Find where the given text appears and provide that cell's center as [X, Y] coordinate. 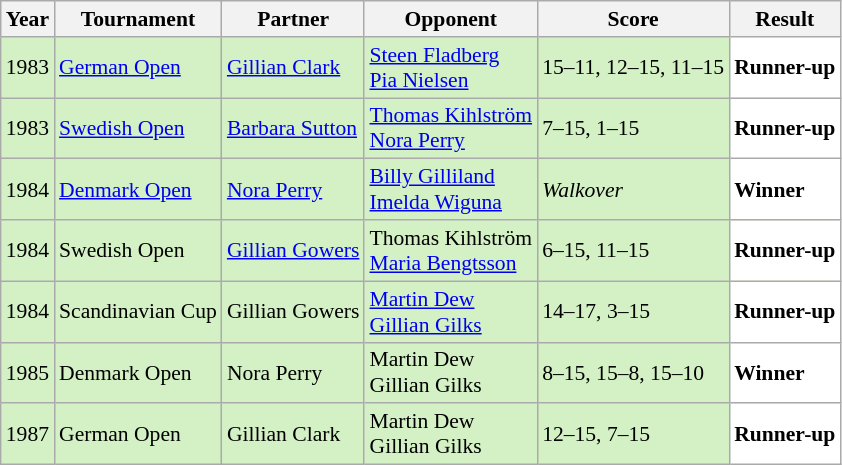
8–15, 15–8, 15–10 [633, 372]
Year [28, 19]
Result [784, 19]
Scandinavian Cup [138, 312]
14–17, 3–15 [633, 312]
1985 [28, 372]
Steen Fladberg Pia Nielsen [450, 68]
Barbara Sutton [294, 128]
Tournament [138, 19]
1987 [28, 434]
15–11, 12–15, 11–15 [633, 68]
Thomas Kihlström Maria Bengtsson [450, 250]
Thomas Kihlström Nora Perry [450, 128]
12–15, 7–15 [633, 434]
7–15, 1–15 [633, 128]
Partner [294, 19]
Walkover [633, 190]
Score [633, 19]
Billy Gilliland Imelda Wiguna [450, 190]
6–15, 11–15 [633, 250]
Opponent [450, 19]
